From the cell containing the given text, extract its center point as [x, y] coordinate. 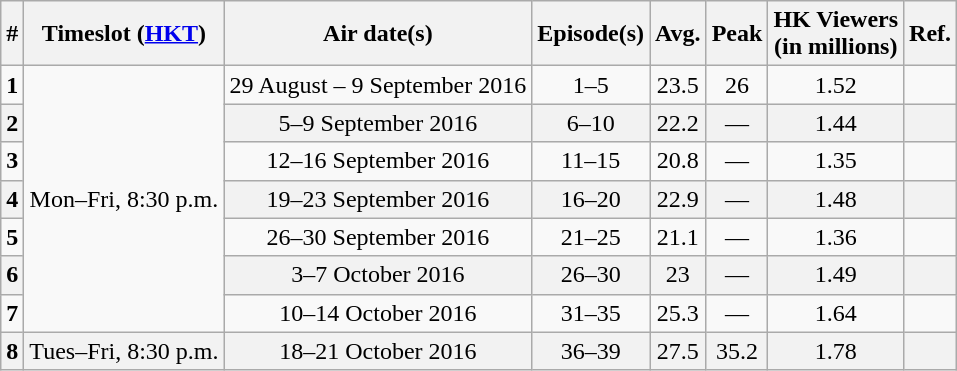
1.78 [836, 351]
Ref. [930, 34]
HK Viewers(in millions) [836, 34]
18–21 October 2016 [378, 351]
1.49 [836, 275]
21.1 [678, 237]
31–35 [591, 313]
1.64 [836, 313]
7 [12, 313]
36–39 [591, 351]
# [12, 34]
19–23 September 2016 [378, 199]
1.35 [836, 161]
6–10 [591, 123]
1.48 [836, 199]
10–14 October 2016 [378, 313]
Episode(s) [591, 34]
27.5 [678, 351]
Timeslot (HKT) [124, 34]
23.5 [678, 85]
26–30 September 2016 [378, 237]
Peak [737, 34]
22.2 [678, 123]
1 [12, 85]
22.9 [678, 199]
20.8 [678, 161]
3 [12, 161]
1.44 [836, 123]
Air date(s) [378, 34]
21–25 [591, 237]
Mon–Fri, 8:30 p.m. [124, 199]
26 [737, 85]
4 [12, 199]
35.2 [737, 351]
Tues–Fri, 8:30 p.m. [124, 351]
1.36 [836, 237]
1.52 [836, 85]
11–15 [591, 161]
16–20 [591, 199]
5 [12, 237]
Avg. [678, 34]
3–7 October 2016 [378, 275]
29 August – 9 September 2016 [378, 85]
23 [678, 275]
1–5 [591, 85]
8 [12, 351]
5–9 September 2016 [378, 123]
2 [12, 123]
25.3 [678, 313]
12–16 September 2016 [378, 161]
26–30 [591, 275]
6 [12, 275]
